Provide the (x, y) coordinate of the cell's center where the given text is located.  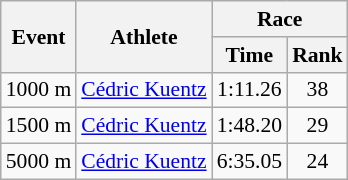
5000 m (38, 162)
6:35.05 (250, 162)
29 (318, 126)
1:11.26 (250, 90)
1:48.20 (250, 126)
Athlete (144, 36)
Time (250, 55)
24 (318, 162)
1000 m (38, 90)
Event (38, 36)
38 (318, 90)
Race (280, 19)
Rank (318, 55)
1500 m (38, 126)
